For the text-containing cell, return its midpoint in [X, Y] coordinate format. 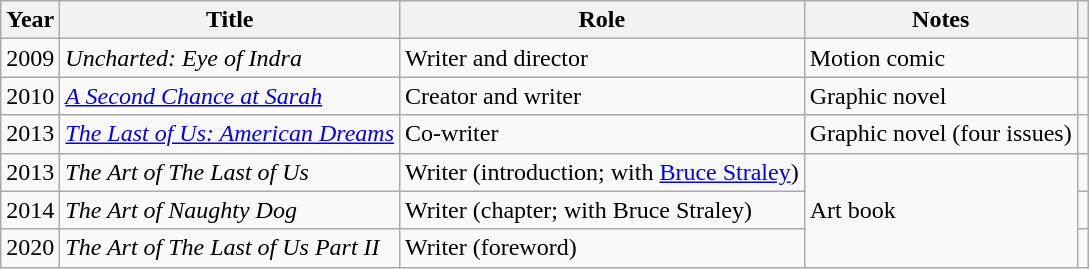
Writer and director [602, 58]
Writer (foreword) [602, 248]
The Art of The Last of Us Part II [230, 248]
Notes [940, 20]
Creator and writer [602, 96]
2020 [30, 248]
Graphic novel [940, 96]
A Second Chance at Sarah [230, 96]
2010 [30, 96]
Co-writer [602, 134]
Art book [940, 210]
Graphic novel (four issues) [940, 134]
The Art of The Last of Us [230, 172]
Uncharted: Eye of Indra [230, 58]
Year [30, 20]
Role [602, 20]
Writer (chapter; with Bruce Straley) [602, 210]
2009 [30, 58]
Motion comic [940, 58]
2014 [30, 210]
The Last of Us: American Dreams [230, 134]
The Art of Naughty Dog [230, 210]
Writer (introduction; with Bruce Straley) [602, 172]
Title [230, 20]
